For the text-containing cell, return its midpoint in (X, Y) coordinate format. 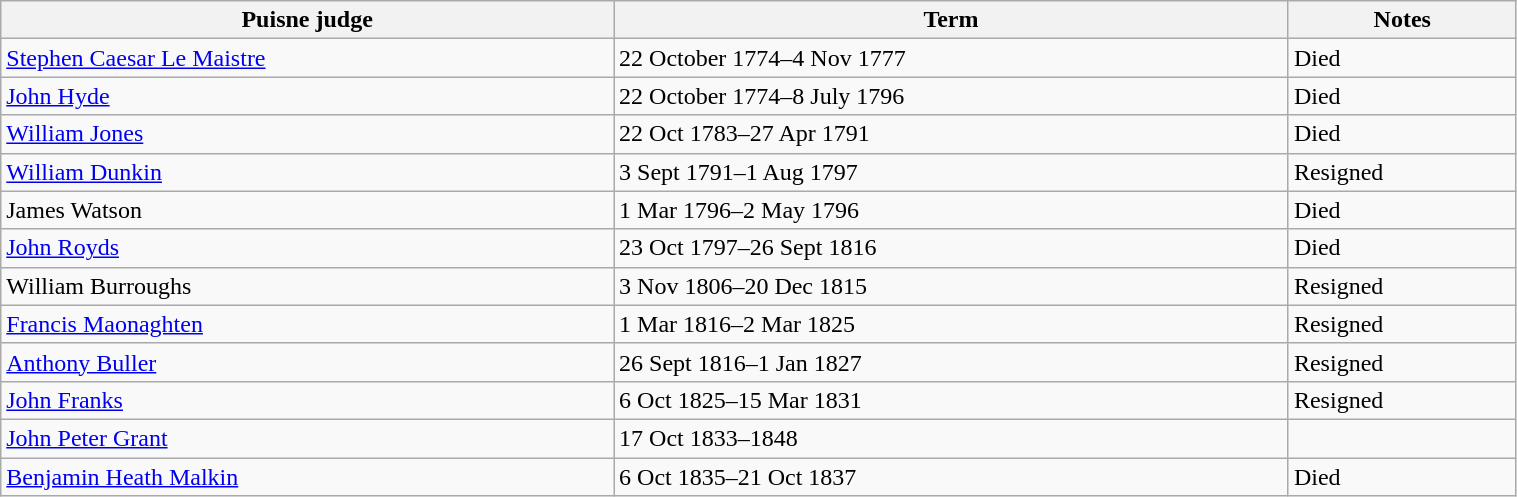
22 October 1774–8 July 1796 (952, 96)
John Franks (308, 400)
22 Oct 1783–27 Apr 1791 (952, 134)
William Burroughs (308, 286)
Anthony Buller (308, 362)
3 Sept 1791–1 Aug 1797 (952, 172)
James Watson (308, 210)
6 Oct 1835–21 Oct 1837 (952, 477)
John Royds (308, 248)
William Jones (308, 134)
Puisne judge (308, 20)
John Peter Grant (308, 438)
Benjamin Heath Malkin (308, 477)
6 Oct 1825–15 Mar 1831 (952, 400)
17 Oct 1833–1848 (952, 438)
1 Mar 1816–2 Mar 1825 (952, 324)
Stephen Caesar Le Maistre (308, 58)
Notes (1402, 20)
26 Sept 1816–1 Jan 1827 (952, 362)
23 Oct 1797–26 Sept 1816 (952, 248)
William Dunkin (308, 172)
John Hyde (308, 96)
22 October 1774–4 Nov 1777 (952, 58)
Francis Maonaghten (308, 324)
Term (952, 20)
3 Nov 1806–20 Dec 1815 (952, 286)
1 Mar 1796–2 May 1796 (952, 210)
